Output the [X, Y] coordinate of the center of the cell containing the given text.  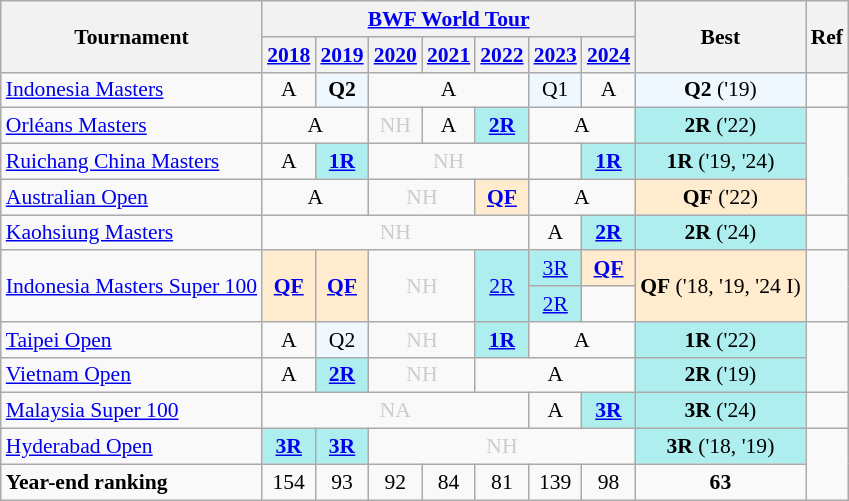
Indonesia Masters Super 100 [132, 286]
Best [720, 36]
2021 [448, 55]
Q2 ('19) [720, 90]
2018 [288, 55]
Ruichang China Masters [132, 162]
1R ('22) [720, 340]
2023 [556, 55]
2R ('24) [720, 233]
QF ('22) [720, 197]
3R ('24) [720, 411]
Malaysia Super 100 [132, 411]
98 [608, 482]
Q1 [556, 90]
84 [448, 482]
154 [288, 482]
Orléans Masters [132, 126]
Tournament [132, 36]
3R ('18, '19) [720, 447]
2019 [342, 55]
Vietnam Open [132, 375]
Year-end ranking [132, 482]
93 [342, 482]
2020 [396, 55]
2024 [608, 55]
Kaohsiung Masters [132, 233]
Indonesia Masters [132, 90]
81 [502, 482]
BWF World Tour [448, 19]
Australian Open [132, 197]
2R ('22) [720, 126]
1R ('19, '24) [720, 162]
2R ('19) [720, 375]
92 [396, 482]
Hyderabad Open [132, 447]
139 [556, 482]
QF ('18, '19, '24 I) [720, 286]
Ref [827, 36]
Taipei Open [132, 340]
63 [720, 482]
2022 [502, 55]
NA [395, 411]
